Find where the given text appears and provide that cell's center as (X, Y) coordinate. 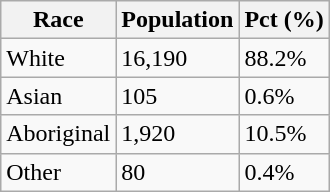
0.4% (284, 172)
1,920 (178, 134)
Pct (%) (284, 20)
88.2% (284, 58)
10.5% (284, 134)
80 (178, 172)
Population (178, 20)
Aboriginal (58, 134)
White (58, 58)
Other (58, 172)
16,190 (178, 58)
Race (58, 20)
105 (178, 96)
Asian (58, 96)
0.6% (284, 96)
